For the text-containing cell, return its midpoint in (X, Y) coordinate format. 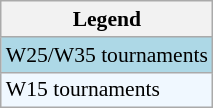
Legend (107, 19)
W25/W35 tournaments (107, 55)
W15 tournaments (107, 90)
